Return the [X, Y] coordinate for the center point of the cell that contains the specified text.  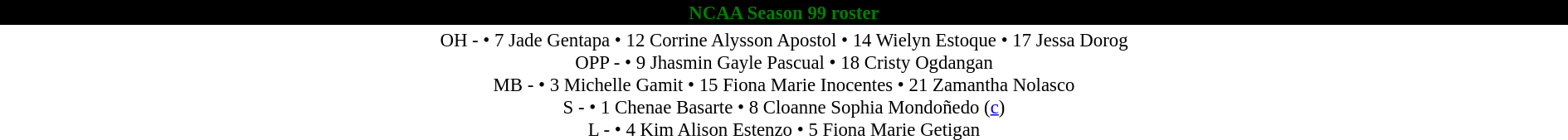
NCAA Season 99 roster [784, 12]
